Scan for the cell matching the given text and deliver its [x, y] coordinate at center. 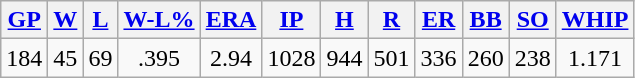
238 [532, 58]
H [344, 20]
260 [486, 58]
WHIP [595, 20]
2.94 [231, 58]
SO [532, 20]
ER [438, 20]
.395 [159, 58]
336 [438, 58]
1028 [292, 58]
45 [66, 58]
IP [292, 20]
501 [392, 58]
1.171 [595, 58]
69 [100, 58]
ERA [231, 20]
BB [486, 20]
W-L% [159, 20]
184 [24, 58]
W [66, 20]
944 [344, 58]
L [100, 20]
GP [24, 20]
R [392, 20]
